Search for the cell housing the specified text and yield its [x, y] center coordinate. 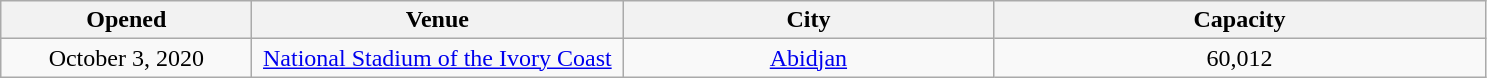
National Stadium of the Ivory Coast [438, 58]
Opened [126, 20]
60,012 [1240, 58]
Capacity [1240, 20]
City [808, 20]
Venue [438, 20]
October 3, 2020 [126, 58]
Abidjan [808, 58]
